Scan for the cell matching the given text and deliver its (x, y) coordinate at center. 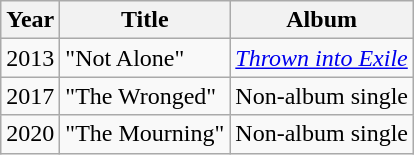
2013 (30, 58)
"Not Alone" (145, 58)
"The Mourning" (145, 134)
Thrown into Exile (322, 58)
2020 (30, 134)
Album (322, 20)
Year (30, 20)
2017 (30, 96)
"The Wronged" (145, 96)
Title (145, 20)
